Detect which cell encompasses the target text, then output its [x, y] center coordinate. 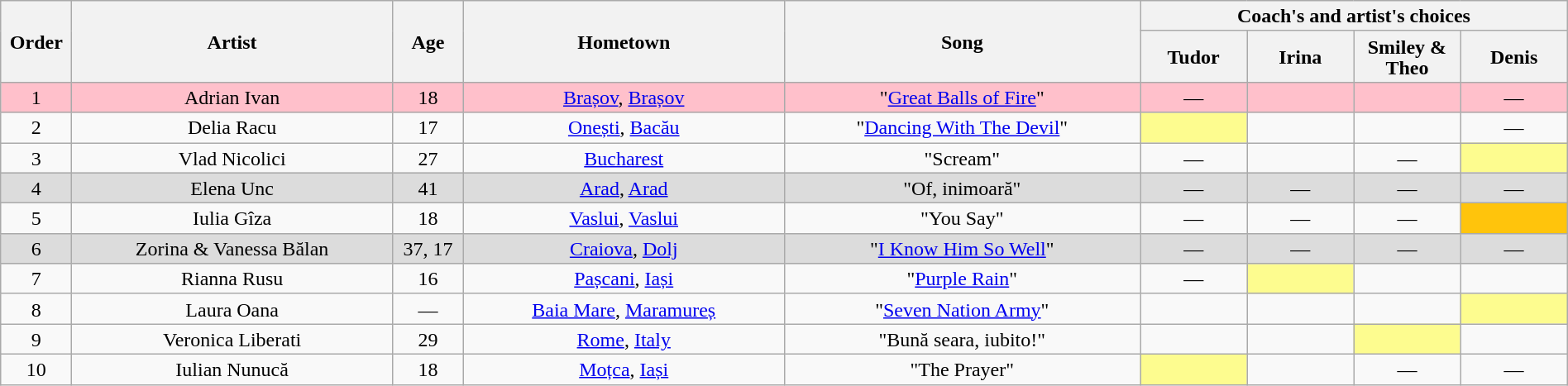
37, 17 [428, 248]
17 [428, 127]
5 [36, 218]
Bucharest [624, 157]
Pașcani, Iași [624, 279]
Iulian Nunucă [232, 369]
Order [36, 41]
Vaslui, Vaslui [624, 218]
Hometown [624, 41]
Coach's and artist's choices [1355, 17]
6 [36, 248]
3 [36, 157]
7 [36, 279]
Song [963, 41]
Tudor [1194, 56]
Denis [1513, 56]
Rome, Italy [624, 339]
"The Prayer" [963, 369]
Age [428, 41]
27 [428, 157]
"You Say" [963, 218]
"Purple Rain" [963, 279]
"Bună seara, iubito!" [963, 339]
41 [428, 188]
"Dancing With The Devil" [963, 127]
Rianna Rusu [232, 279]
4 [36, 188]
Delia Racu [232, 127]
Baia Mare, Maramureș [624, 309]
"Seven Nation Army" [963, 309]
10 [36, 369]
Elena Unc [232, 188]
Moțca, Iași [624, 369]
Laura Oana [232, 309]
Vlad Nicolici [232, 157]
Artist [232, 41]
Brașov, Brașov [624, 98]
2 [36, 127]
29 [428, 339]
8 [36, 309]
Adrian Ivan [232, 98]
"Scream" [963, 157]
"Of, inimoară" [963, 188]
Onești, Bacău [624, 127]
Zorina & Vanessa Bălan [232, 248]
Arad, Arad [624, 188]
Iulia Gîza [232, 218]
1 [36, 98]
16 [428, 279]
9 [36, 339]
Craiova, Dolj [624, 248]
"I Know Him So Well" [963, 248]
Irina [1300, 56]
"Great Balls of Fire" [963, 98]
Smiley & Theo [1408, 56]
Veronica Liberati [232, 339]
